Locate the cell with the specified text and output its [X, Y] center coordinate. 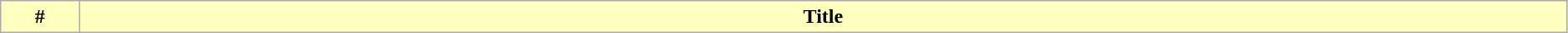
# [40, 17]
Title [824, 17]
